Identify which cell holds the provided text, then report its [x, y] central coordinate. 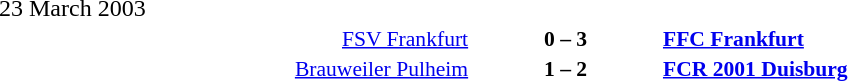
0 – 3 [566, 38]
